Return (x, y) of the center of cell containing provided text 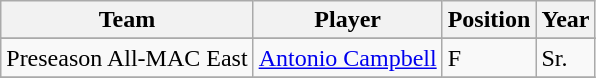
Year (566, 20)
Sr. (566, 58)
Preseason All-MAC East (127, 58)
Team (127, 20)
Antonio Campbell (348, 58)
Player (348, 20)
Position (489, 20)
F (489, 58)
